Detect which cell encompasses the target text, then output its [x, y] center coordinate. 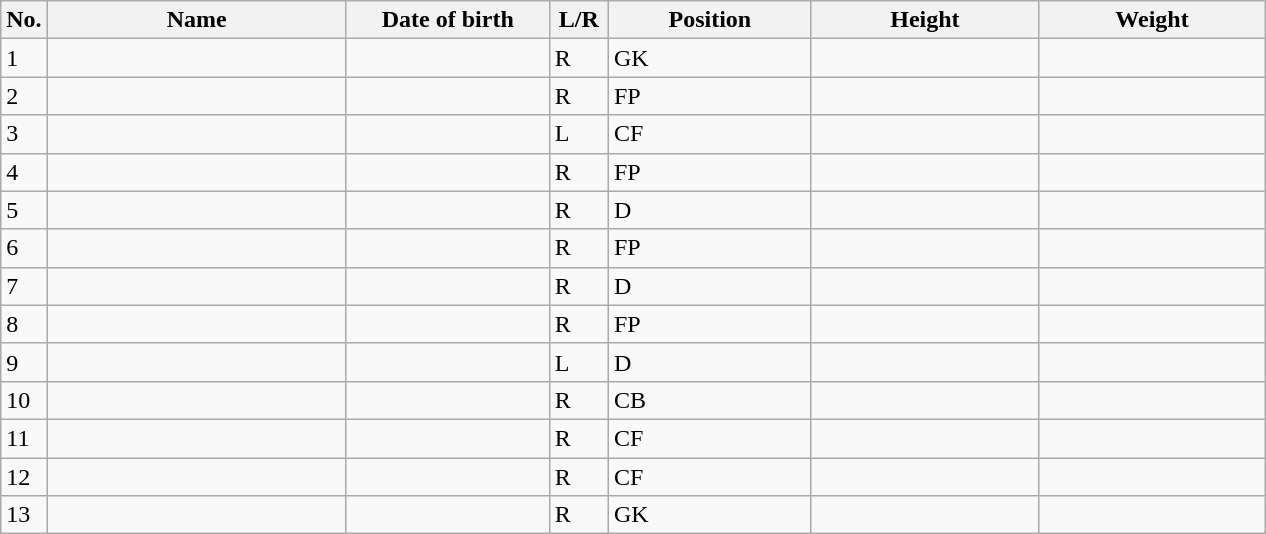
13 [24, 515]
Position [710, 20]
5 [24, 210]
10 [24, 400]
L/R [578, 20]
Weight [1152, 20]
CB [710, 400]
12 [24, 477]
Date of birth [448, 20]
Name [196, 20]
9 [24, 362]
8 [24, 324]
No. [24, 20]
2 [24, 96]
4 [24, 172]
Height [924, 20]
11 [24, 438]
1 [24, 58]
6 [24, 248]
3 [24, 134]
7 [24, 286]
